Extract the (x, y) coordinate from the center of the cell holding the provided text.  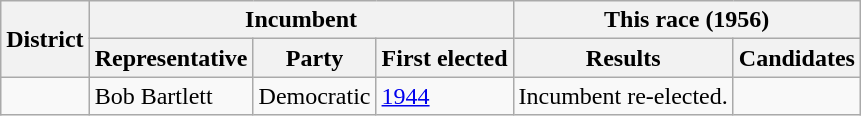
Bob Bartlett (171, 96)
Party (314, 58)
1944 (444, 96)
Incumbent (301, 20)
This race (1956) (686, 20)
Incumbent re-elected. (623, 96)
District (45, 39)
First elected (444, 58)
Representative (171, 58)
Candidates (796, 58)
Democratic (314, 96)
Results (623, 58)
